Return the [X, Y] coordinate for the center point of the cell that contains the specified text.  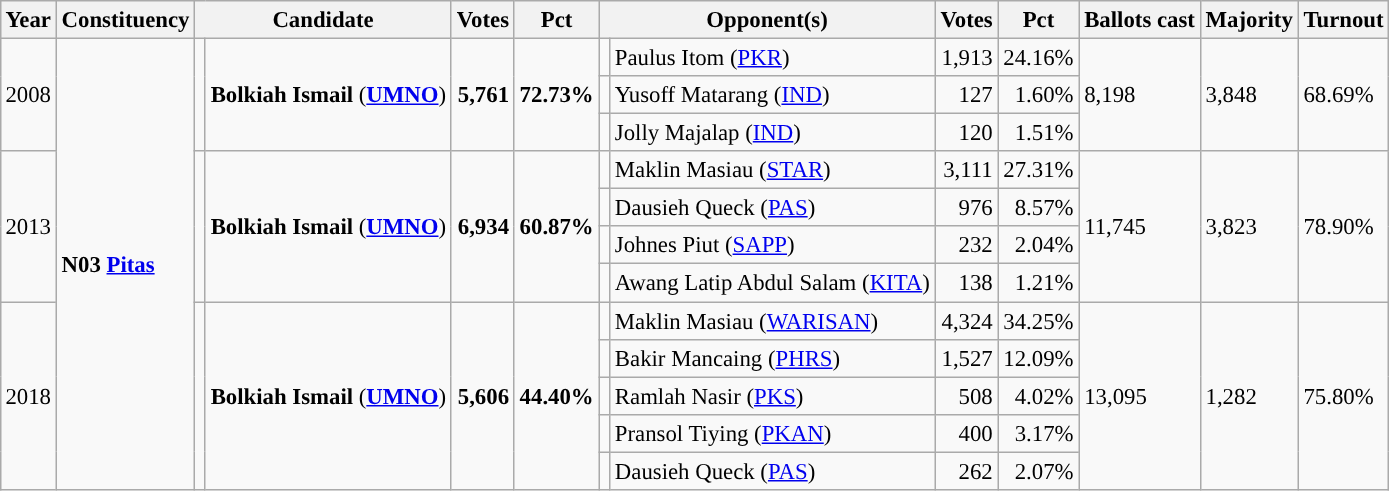
60.87% [556, 226]
13,095 [1140, 396]
44.40% [556, 396]
Pransol Tiying (PKAN) [773, 433]
Constituency [125, 20]
2018 [28, 396]
2.04% [1038, 245]
27.31% [1038, 170]
Yusoff Matarang (IND) [773, 95]
1.21% [1038, 283]
2.07% [1038, 471]
1,527 [966, 358]
4,324 [966, 321]
N03 Pitas [125, 264]
72.73% [556, 94]
Maklin Masiau (STAR) [773, 170]
5,606 [482, 396]
1,282 [1249, 396]
3,111 [966, 170]
3,823 [1249, 226]
Bakir Mancaing (PHRS) [773, 358]
Candidate [324, 20]
4.02% [1038, 396]
2008 [28, 94]
Johnes Piut (SAPP) [773, 245]
Year [28, 20]
8.57% [1038, 208]
75.80% [1344, 396]
Ballots cast [1140, 20]
11,745 [1140, 226]
6,934 [482, 226]
400 [966, 433]
Jolly Majalap (IND) [773, 133]
68.69% [1344, 94]
Ramlah Nasir (PKS) [773, 396]
3,848 [1249, 94]
Maklin Masiau (WARISAN) [773, 321]
1.60% [1038, 95]
Turnout [1344, 20]
1,913 [966, 57]
1.51% [1038, 133]
34.25% [1038, 321]
78.90% [1344, 226]
127 [966, 95]
232 [966, 245]
Paulus Itom (PKR) [773, 57]
Opponent(s) [767, 20]
5,761 [482, 94]
262 [966, 471]
138 [966, 283]
24.16% [1038, 57]
3.17% [1038, 433]
120 [966, 133]
12.09% [1038, 358]
2013 [28, 226]
Awang Latip Abdul Salam (KITA) [773, 283]
Majority [1249, 20]
508 [966, 396]
976 [966, 208]
8,198 [1140, 94]
